Output the [X, Y] coordinate of the center of the cell containing the given text.  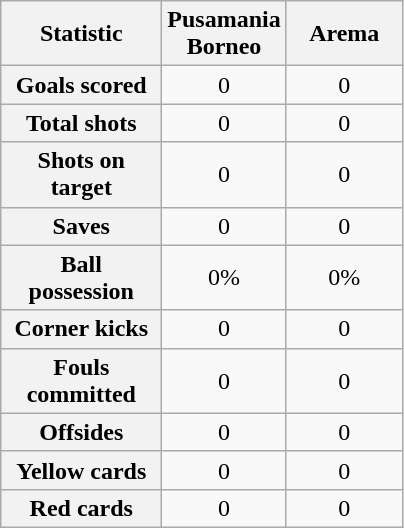
Ball possession [82, 278]
Offsides [82, 432]
Corner kicks [82, 329]
Statistic [82, 34]
Pusamania Borneo [224, 34]
Arema [344, 34]
Red cards [82, 508]
Fouls committed [82, 380]
Yellow cards [82, 470]
Goals scored [82, 85]
Saves [82, 226]
Shots on target [82, 174]
Total shots [82, 123]
